Output the [X, Y] coordinate of the center of the cell containing the given text.  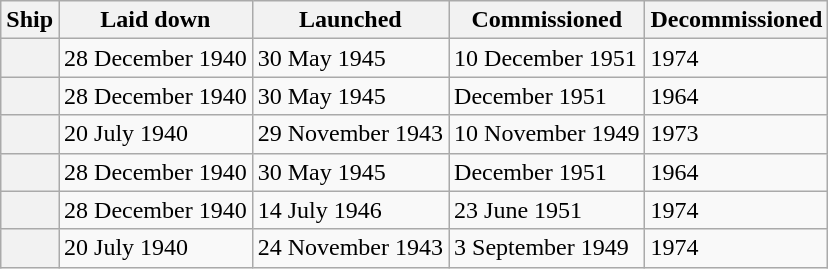
3 September 1949 [547, 248]
23 June 1951 [547, 210]
Ship [30, 20]
24 November 1943 [350, 248]
Commissioned [547, 20]
14 July 1946 [350, 210]
29 November 1943 [350, 134]
1973 [736, 134]
10 December 1951 [547, 58]
10 November 1949 [547, 134]
Decommissioned [736, 20]
Launched [350, 20]
Laid down [156, 20]
